Capture the cell that displays the provided text and extract its [X, Y] central coordinate. 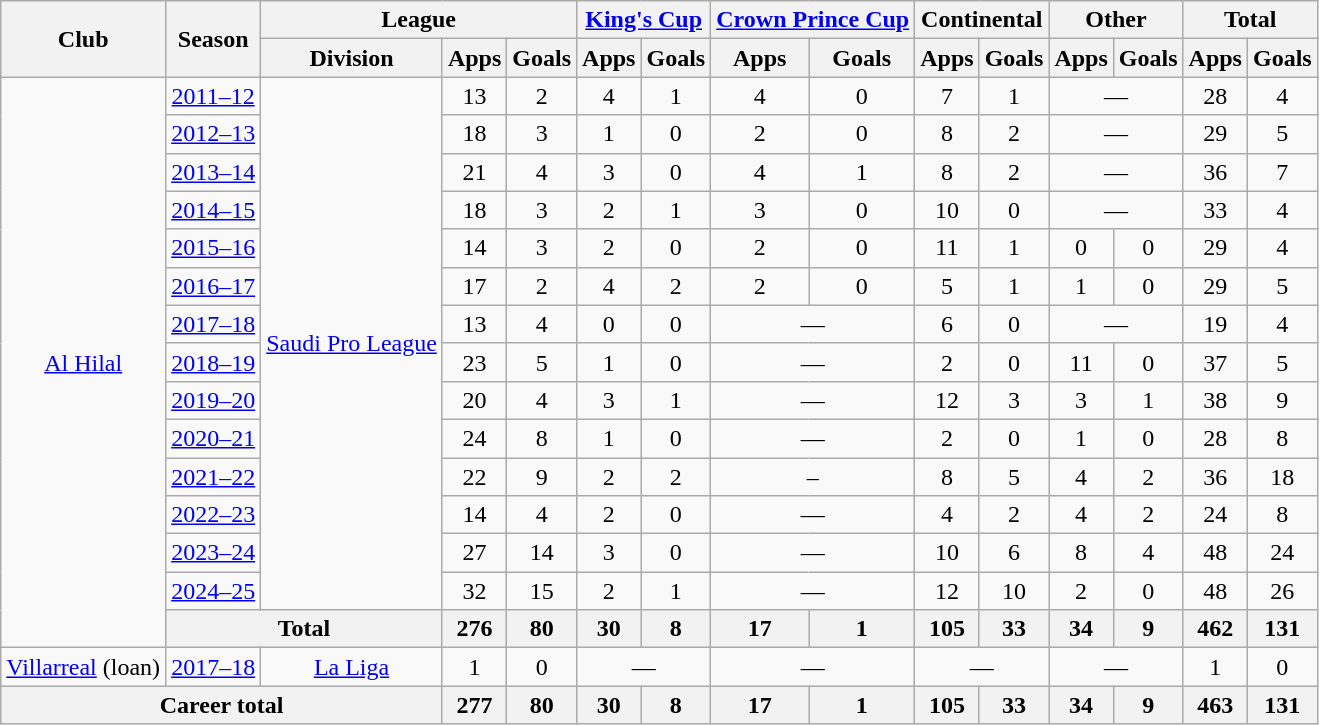
Other [1116, 20]
Villarreal (loan) [84, 667]
La Liga [352, 667]
Crown Prince Cup [813, 20]
2022–23 [214, 515]
King's Cup [644, 20]
15 [542, 591]
Continental [982, 20]
2018–19 [214, 362]
Division [352, 58]
26 [1282, 591]
2011–12 [214, 96]
20 [474, 400]
2019–20 [214, 400]
Career total [222, 705]
2013–14 [214, 172]
37 [1215, 362]
2016–17 [214, 286]
276 [474, 629]
38 [1215, 400]
2020–21 [214, 438]
23 [474, 362]
462 [1215, 629]
19 [1215, 324]
2023–24 [214, 553]
2014–15 [214, 210]
463 [1215, 705]
Al Hilal [84, 362]
League [419, 20]
2012–13 [214, 134]
22 [474, 477]
2015–16 [214, 248]
32 [474, 591]
Club [84, 39]
Season [214, 39]
21 [474, 172]
27 [474, 553]
Saudi Pro League [352, 344]
2024–25 [214, 591]
2021–22 [214, 477]
– [813, 477]
277 [474, 705]
